Provide the [x, y] coordinate of the cell's center where the given text is located.  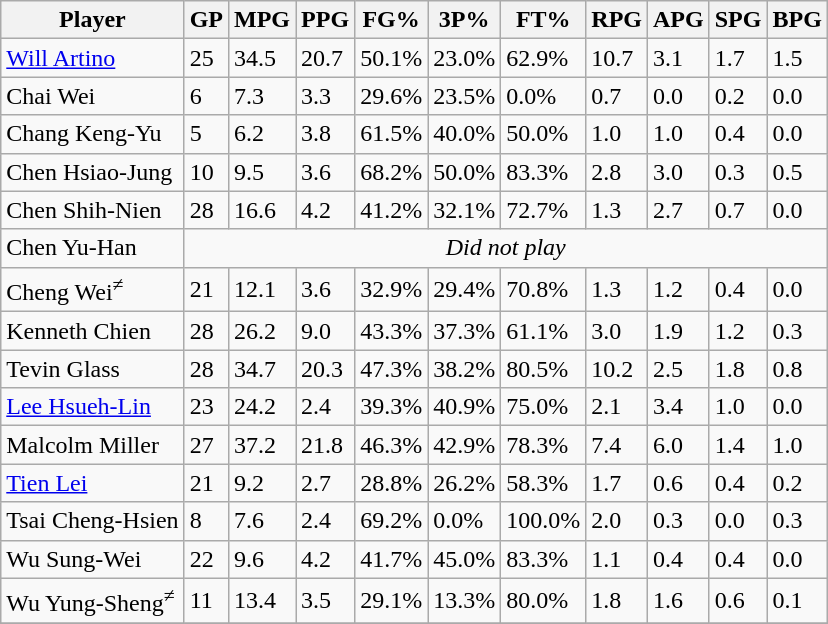
50.1% [392, 58]
2.5 [679, 369]
Tien Lei [92, 483]
16.6 [262, 210]
26.2% [464, 483]
Chen Yu-Han [92, 248]
32.1% [464, 210]
1.1 [617, 559]
Lee Hsueh-Lin [92, 407]
37.3% [464, 331]
Kenneth Chien [92, 331]
27 [206, 445]
41.7% [392, 559]
3.5 [326, 600]
Chang Keng-Yu [92, 134]
72.7% [544, 210]
GP [206, 20]
SPG [738, 20]
80.0% [544, 600]
62.9% [544, 58]
21.8 [326, 445]
10.7 [617, 58]
42.9% [464, 445]
20.7 [326, 58]
PPG [326, 20]
0.1 [797, 600]
3.3 [326, 96]
29.1% [392, 600]
12.1 [262, 290]
26.2 [262, 331]
39.3% [392, 407]
25 [206, 58]
100.0% [544, 521]
58.3% [544, 483]
7.3 [262, 96]
6 [206, 96]
Will Artino [92, 58]
9.5 [262, 172]
BPG [797, 20]
9.2 [262, 483]
Chen Hsiao-Jung [92, 172]
Player [92, 20]
FT% [544, 20]
37.2 [262, 445]
1.6 [679, 600]
MPG [262, 20]
11 [206, 600]
47.3% [392, 369]
Wu Sung-Wei [92, 559]
23.5% [464, 96]
61.5% [392, 134]
69.2% [392, 521]
8 [206, 521]
6.2 [262, 134]
0.8 [797, 369]
13.4 [262, 600]
Tsai Cheng-Hsien [92, 521]
5 [206, 134]
22 [206, 559]
FG% [392, 20]
3P% [464, 20]
1.9 [679, 331]
32.9% [392, 290]
10.2 [617, 369]
7.4 [617, 445]
RPG [617, 20]
3.8 [326, 134]
80.5% [544, 369]
34.7 [262, 369]
Malcolm Miller [92, 445]
0.5 [797, 172]
23.0% [464, 58]
34.5 [262, 58]
Chen Shih-Nien [92, 210]
20.3 [326, 369]
38.2% [464, 369]
40.9% [464, 407]
2.8 [617, 172]
Cheng Wei≠ [92, 290]
1.4 [738, 445]
2.0 [617, 521]
23 [206, 407]
78.3% [544, 445]
46.3% [392, 445]
9.6 [262, 559]
40.0% [464, 134]
6.0 [679, 445]
43.3% [392, 331]
APG [679, 20]
3.1 [679, 58]
61.1% [544, 331]
13.3% [464, 600]
3.4 [679, 407]
29.4% [464, 290]
Did not play [506, 248]
41.2% [392, 210]
Chai Wei [92, 96]
Wu Yung-Sheng≠ [92, 600]
2.1 [617, 407]
75.0% [544, 407]
7.6 [262, 521]
Tevin Glass [92, 369]
9.0 [326, 331]
1.5 [797, 58]
24.2 [262, 407]
70.8% [544, 290]
45.0% [464, 559]
10 [206, 172]
29.6% [392, 96]
28.8% [392, 483]
68.2% [392, 172]
